Extract the [X, Y] coordinate from the center of the cell holding the provided text.  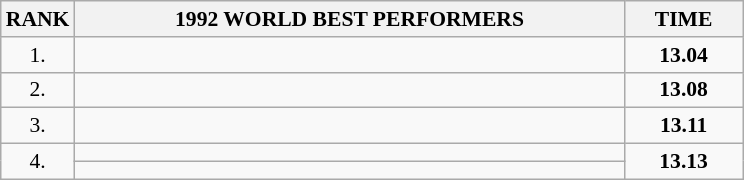
13.13 [684, 162]
13.04 [684, 55]
1. [38, 55]
3. [38, 126]
1992 WORLD BEST PERFORMERS [349, 19]
13.11 [684, 126]
TIME [684, 19]
13.08 [684, 90]
2. [38, 90]
4. [38, 162]
RANK [38, 19]
